Locate the cell with the specified text and output its (X, Y) center coordinate. 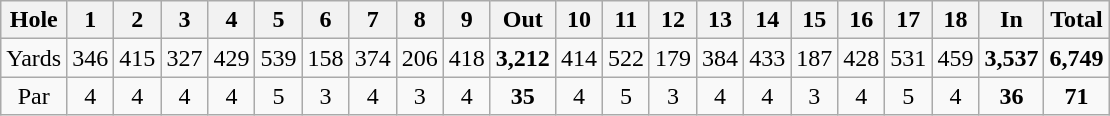
Out (522, 20)
11 (626, 20)
35 (522, 96)
Yards (34, 58)
15 (814, 20)
187 (814, 58)
158 (326, 58)
In (1012, 20)
Total (1076, 20)
9 (466, 20)
17 (908, 20)
327 (184, 58)
14 (768, 20)
179 (672, 58)
10 (578, 20)
522 (626, 58)
539 (278, 58)
8 (420, 20)
1 (90, 20)
7 (372, 20)
6,749 (1076, 58)
6 (326, 20)
384 (720, 58)
428 (862, 58)
429 (232, 58)
206 (420, 58)
346 (90, 58)
18 (956, 20)
418 (466, 58)
433 (768, 58)
414 (578, 58)
3,537 (1012, 58)
16 (862, 20)
71 (1076, 96)
12 (672, 20)
36 (1012, 96)
459 (956, 58)
Hole (34, 20)
3,212 (522, 58)
2 (138, 20)
531 (908, 58)
13 (720, 20)
Par (34, 96)
415 (138, 58)
374 (372, 58)
